Locate the cell with the specified text and output its [X, Y] center coordinate. 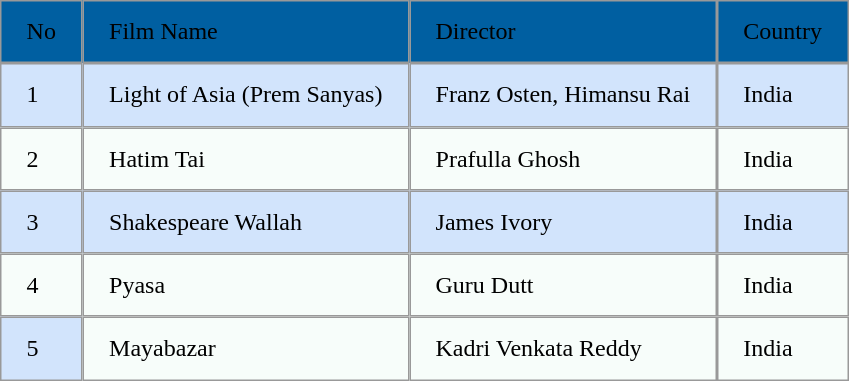
2 [41, 158]
No [41, 32]
Kadri Venkata Reddy [563, 348]
Hatim Tai [245, 158]
Country [783, 32]
Pyasa [245, 286]
Mayabazar [245, 348]
Prafulla Ghosh [563, 158]
Light of Asia (Prem Sanyas) [245, 94]
4 [41, 286]
5 [41, 348]
Film Name [245, 32]
Director [563, 32]
James Ivory [563, 222]
3 [41, 222]
Shakespeare Wallah [245, 222]
Franz Osten, Himansu Rai [563, 94]
Guru Dutt [563, 286]
1 [41, 94]
